Return [x, y] of the center of cell containing provided text 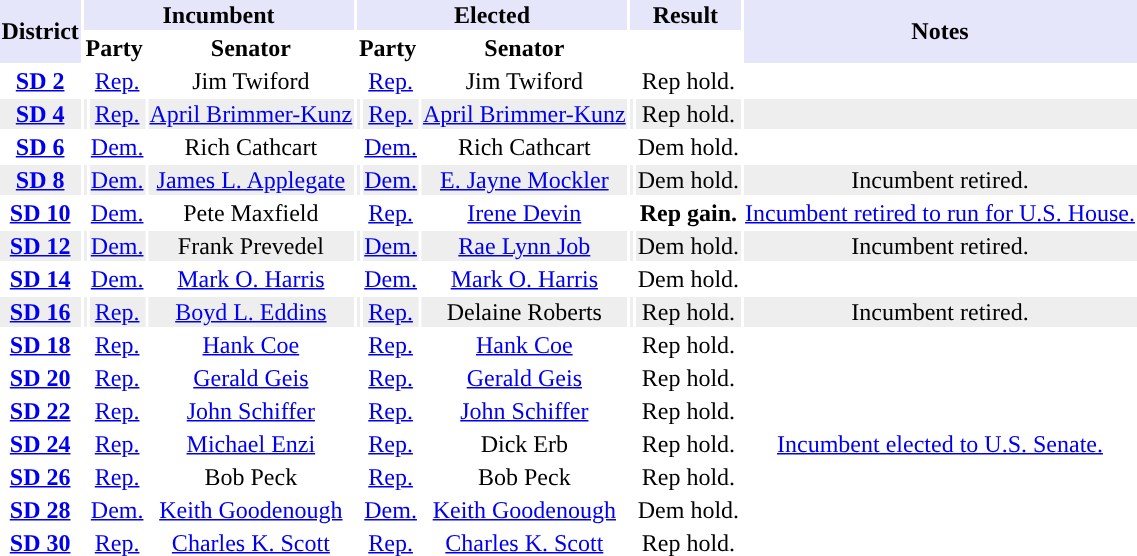
Delaine Roberts [524, 312]
Michael Enzi [251, 444]
District [40, 32]
Boyd L. Eddins [251, 312]
SD 18 [40, 345]
SD 20 [40, 378]
E. Jayne Mockler [524, 180]
Incumbent retired to run for U.S. House. [940, 213]
Pete Maxfield [251, 213]
Notes [940, 32]
SD 12 [40, 246]
SD 24 [40, 444]
SD 22 [40, 411]
SD 28 [40, 510]
SD 8 [40, 180]
Elected [492, 15]
James L. Applegate [251, 180]
Rep gain. [688, 213]
Rae Lynn Job [524, 246]
Incumbent [218, 15]
SD 10 [40, 213]
SD 14 [40, 279]
Frank Prevedel [251, 246]
SD 6 [40, 147]
Irene Devin [524, 213]
Result [685, 15]
SD 26 [40, 477]
SD 4 [40, 114]
Incumbent elected to U.S. Senate. [940, 444]
SD 16 [40, 312]
SD 2 [40, 81]
Dick Erb [524, 444]
